Provide the (x, y) coordinate of the cell's center where the given text is located.  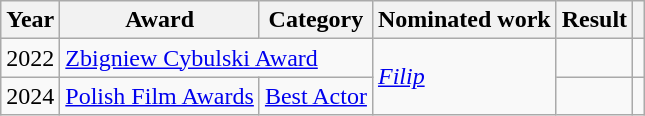
Year (30, 20)
Zbigniew Cybulski Award (216, 58)
Best Actor (316, 96)
Result (594, 20)
Nominated work (464, 20)
2024 (30, 96)
2022 (30, 58)
Category (316, 20)
Award (160, 20)
Polish Film Awards (160, 96)
Filip (464, 77)
